Locate the cell with the specified text and output its (x, y) center coordinate. 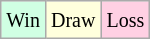
Loss (126, 20)
Win (24, 20)
Draw (72, 20)
